For the text-containing cell, return its midpoint in [x, y] coordinate format. 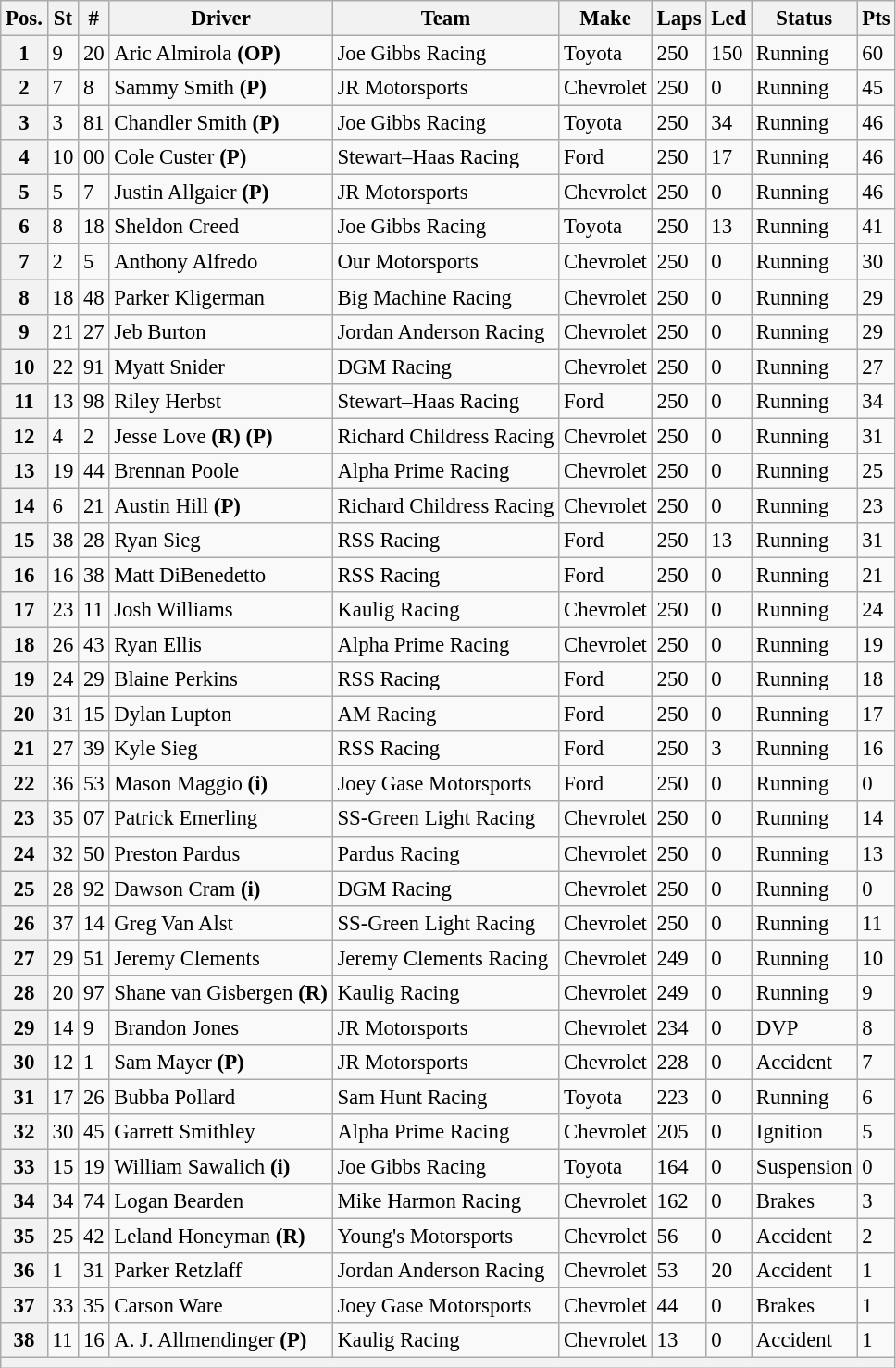
Mike Harmon Racing [446, 1201]
A. J. Allmendinger (P) [220, 1341]
Pardus Racing [446, 853]
AM Racing [446, 715]
Blaine Perkins [220, 679]
Ryan Ellis [220, 645]
Patrick Emerling [220, 819]
56 [679, 1237]
48 [94, 297]
Chandler Smith (P) [220, 123]
Leland Honeyman (R) [220, 1237]
Sam Mayer (P) [220, 1063]
Austin Hill (P) [220, 505]
Pos. [24, 19]
Logan Bearden [220, 1201]
Mason Maggio (i) [220, 784]
Dylan Lupton [220, 715]
Josh Williams [220, 610]
98 [94, 401]
Riley Herbst [220, 401]
Parker Retzlaff [220, 1271]
William Sawalich (i) [220, 1167]
07 [94, 819]
92 [94, 889]
Anthony Alfredo [220, 262]
205 [679, 1132]
164 [679, 1167]
Ryan Sieg [220, 541]
228 [679, 1063]
60 [876, 54]
43 [94, 645]
Young's Motorsports [446, 1237]
Jeremy Clements Racing [446, 958]
42 [94, 1237]
Sheldon Creed [220, 227]
Sam Hunt Racing [446, 1097]
Our Motorsports [446, 262]
Brennan Poole [220, 471]
Myatt Snider [220, 367]
150 [729, 54]
St [63, 19]
Kyle Sieg [220, 749]
51 [94, 958]
DVP [804, 1027]
81 [94, 123]
Shane van Gisbergen (R) [220, 993]
Garrett Smithley [220, 1132]
Cole Custer (P) [220, 157]
223 [679, 1097]
Jesse Love (R) (P) [220, 436]
Parker Kligerman [220, 297]
Led [729, 19]
234 [679, 1027]
Justin Allgaier (P) [220, 193]
Make [605, 19]
Dawson Cram (i) [220, 889]
Carson Ware [220, 1306]
Laps [679, 19]
Greg Van Alst [220, 923]
# [94, 19]
Suspension [804, 1167]
Driver [220, 19]
Preston Pardus [220, 853]
Pts [876, 19]
39 [94, 749]
00 [94, 157]
91 [94, 367]
Sammy Smith (P) [220, 88]
Brandon Jones [220, 1027]
Jeb Burton [220, 331]
Ignition [804, 1132]
97 [94, 993]
Bubba Pollard [220, 1097]
74 [94, 1201]
Aric Almirola (OP) [220, 54]
162 [679, 1201]
Team [446, 19]
Status [804, 19]
41 [876, 227]
Matt DiBenedetto [220, 575]
50 [94, 853]
Big Machine Racing [446, 297]
Jeremy Clements [220, 958]
